Locate the cell with the specified text and output its [X, Y] center coordinate. 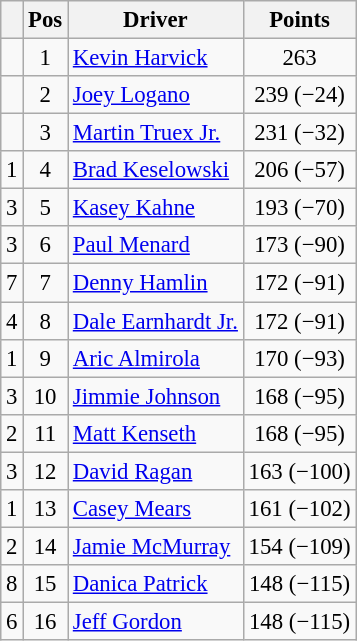
10 [46, 396]
Kevin Harvick [156, 58]
161 (−102) [300, 509]
163 (−100) [300, 471]
193 (−70) [300, 208]
Jamie McMurray [156, 546]
12 [46, 471]
Jeff Gordon [156, 621]
Martin Truex Jr. [156, 133]
Casey Mears [156, 509]
Jimmie Johnson [156, 396]
Driver [156, 20]
Kasey Kahne [156, 208]
206 (−57) [300, 170]
Paul Menard [156, 245]
Points [300, 20]
170 (−93) [300, 358]
15 [46, 584]
Pos [46, 20]
Danica Patrick [156, 584]
173 (−90) [300, 245]
Aric Almirola [156, 358]
263 [300, 58]
16 [46, 621]
13 [46, 509]
154 (−109) [300, 546]
Brad Keselowski [156, 170]
Denny Hamlin [156, 283]
231 (−32) [300, 133]
9 [46, 358]
Dale Earnhardt Jr. [156, 321]
Matt Kenseth [156, 433]
14 [46, 546]
5 [46, 208]
239 (−24) [300, 95]
11 [46, 433]
David Ragan [156, 471]
Joey Logano [156, 95]
